Capture the cell that displays the provided text and extract its (X, Y) central coordinate. 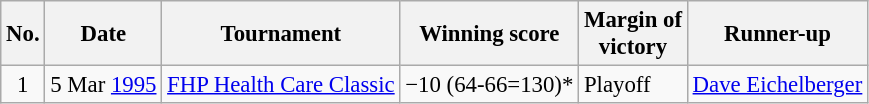
Runner-up (777, 34)
Date (104, 34)
Winning score (490, 34)
1 (23, 85)
Playoff (634, 85)
Tournament (281, 34)
No. (23, 34)
FHP Health Care Classic (281, 85)
5 Mar 1995 (104, 85)
Dave Eichelberger (777, 85)
−10 (64-66=130)* (490, 85)
Margin ofvictory (634, 34)
